Return the (x, y) coordinate for the center point of the cell that contains the specified text.  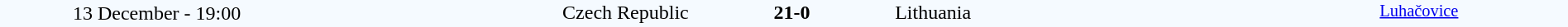
Lithuania (1082, 12)
13 December - 19:00 (157, 13)
21-0 (791, 12)
Luhačovice (1419, 13)
Czech Republic (501, 12)
